Determine the [X, Y] coordinate at the center of the cell enclosing the given text.  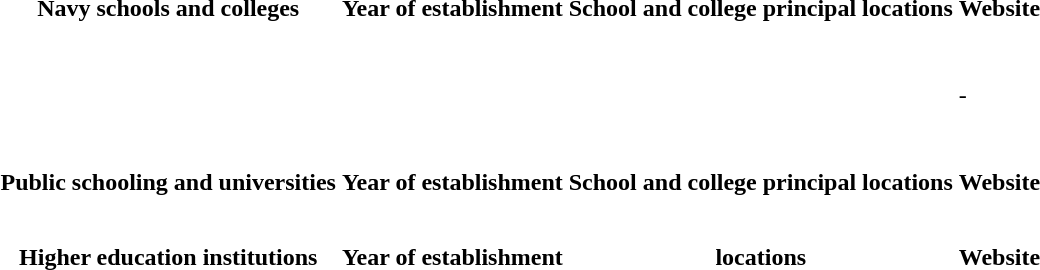
School and college principal locations [760, 182]
Year of establishment [452, 182]
